Detect which cell encompasses the target text, then output its (x, y) center coordinate. 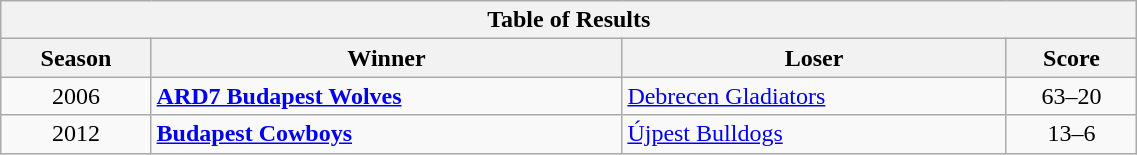
Budapest Cowboys (386, 134)
Újpest Bulldogs (814, 134)
63–20 (1072, 96)
Season (76, 58)
Score (1072, 58)
2012 (76, 134)
ARD7 Budapest Wolves (386, 96)
Debrecen Gladiators (814, 96)
Table of Results (569, 20)
Loser (814, 58)
13–6 (1072, 134)
Winner (386, 58)
2006 (76, 96)
